Search for the cell housing the specified text and yield its (x, y) center coordinate. 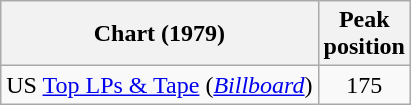
US Top LPs & Tape (Billboard) (160, 85)
Peakposition (364, 34)
175 (364, 85)
Chart (1979) (160, 34)
